Identify which cell holds the provided text, then report its (X, Y) central coordinate. 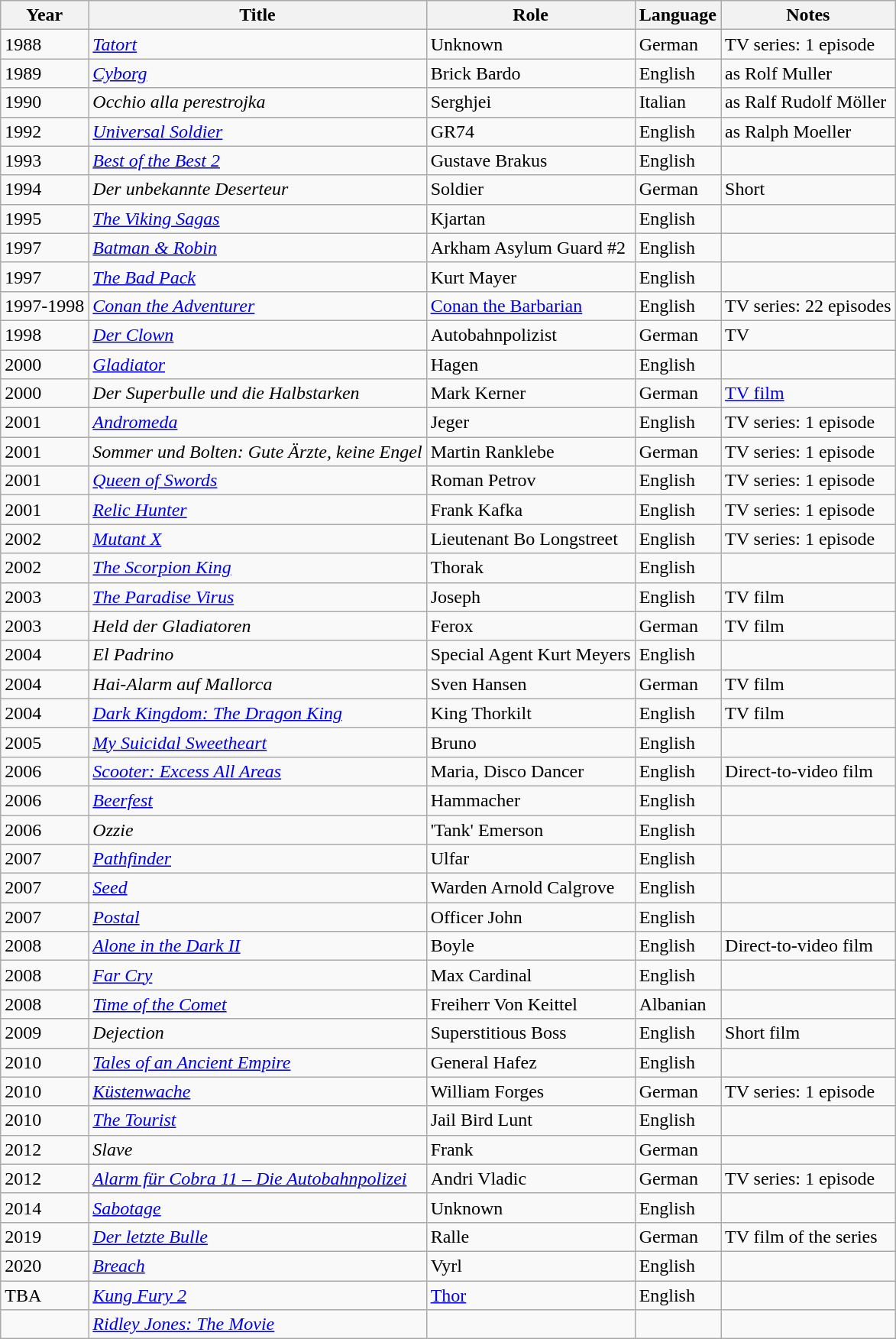
Held der Gladiatoren (257, 626)
Postal (257, 917)
Best of the Best 2 (257, 160)
Freiherr Von Keittel (530, 1004)
GR74 (530, 131)
Conan the Barbarian (530, 306)
1988 (44, 44)
Conan the Adventurer (257, 306)
Scooter: Excess All Areas (257, 771)
Special Agent Kurt Meyers (530, 655)
Jail Bird Lunt (530, 1120)
Italian (678, 102)
Frank Kafka (530, 510)
Kung Fury 2 (257, 1295)
Sabotage (257, 1208)
The Tourist (257, 1120)
Notes (808, 15)
2019 (44, 1237)
Albanian (678, 1004)
Thor (530, 1295)
Slave (257, 1149)
The Viking Sagas (257, 219)
Der Clown (257, 335)
TV film of the series (808, 1237)
TV (808, 335)
Seed (257, 888)
Andromeda (257, 423)
Language (678, 15)
Alone in the Dark II (257, 946)
Tales of an Ancient Empire (257, 1062)
Cyborg (257, 73)
Mark Kerner (530, 394)
Kurt Mayer (530, 277)
Serghjei (530, 102)
Ozzie (257, 829)
Joseph (530, 597)
Küstenwache (257, 1091)
Alarm für Cobra 11 – Die Autobahnpolizei (257, 1179)
The Bad Pack (257, 277)
Title (257, 15)
2009 (44, 1033)
The Paradise Virus (257, 597)
Short film (808, 1033)
Gladiator (257, 365)
Time of the Comet (257, 1004)
Brick Bardo (530, 73)
Lieutenant Bo Longstreet (530, 539)
as Ralph Moeller (808, 131)
Der Superbulle und die Halbstarken (257, 394)
Arkham Asylum Guard #2 (530, 248)
Kjartan (530, 219)
Hammacher (530, 800)
Far Cry (257, 975)
Autobahnpolizist (530, 335)
Thorak (530, 568)
Frank (530, 1149)
Tatort (257, 44)
Universal Soldier (257, 131)
Bruno (530, 742)
Jeger (530, 423)
Hagen (530, 365)
2020 (44, 1266)
Occhio alla perestrojka (257, 102)
El Padrino (257, 655)
Dejection (257, 1033)
Sommer und Bolten: Gute Ärzte, keine Engel (257, 452)
Pathfinder (257, 859)
Beerfest (257, 800)
William Forges (530, 1091)
Ralle (530, 1237)
Ridley Jones: The Movie (257, 1324)
TV series: 22 episodes (808, 306)
2005 (44, 742)
Superstitious Boss (530, 1033)
Queen of Swords (257, 481)
Boyle (530, 946)
Dark Kingdom: The Dragon King (257, 713)
Der letzte Bulle (257, 1237)
Andri Vladic (530, 1179)
1998 (44, 335)
My Suicidal Sweetheart (257, 742)
Der unbekannte Deserteur (257, 190)
Breach (257, 1266)
Roman Petrov (530, 481)
The Scorpion King (257, 568)
General Hafez (530, 1062)
Officer John (530, 917)
1993 (44, 160)
Martin Ranklebe (530, 452)
2014 (44, 1208)
Hai-Alarm auf Mallorca (257, 684)
Gustave Brakus (530, 160)
as Ralf Rudolf Möller (808, 102)
Role (530, 15)
Mutant X (257, 539)
1997-1998 (44, 306)
Sven Hansen (530, 684)
'Tank' Emerson (530, 829)
Maria, Disco Dancer (530, 771)
Short (808, 190)
Relic Hunter (257, 510)
Ferox (530, 626)
1992 (44, 131)
1995 (44, 219)
King Thorkilt (530, 713)
Vyrl (530, 1266)
Batman & Robin (257, 248)
Warden Arnold Calgrove (530, 888)
Ulfar (530, 859)
Year (44, 15)
TBA (44, 1295)
1990 (44, 102)
as Rolf Muller (808, 73)
1989 (44, 73)
Soldier (530, 190)
1994 (44, 190)
Max Cardinal (530, 975)
